Return [X, Y] of the center of cell containing provided text 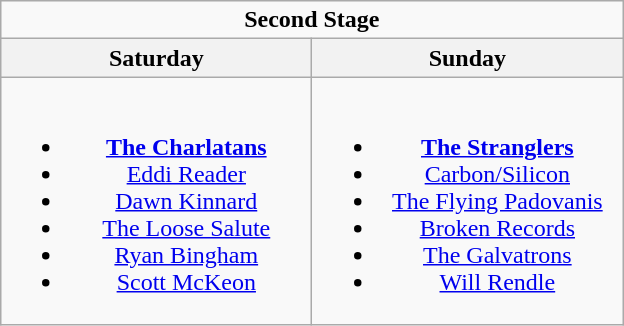
Saturday [156, 58]
Second Stage [312, 20]
Sunday [468, 58]
The CharlatansEddi ReaderDawn KinnardThe Loose SaluteRyan BinghamScott McKeon [156, 201]
The StranglersCarbon/SiliconThe Flying PadovanisBroken RecordsThe GalvatronsWill Rendle [468, 201]
